Identify which cell holds the provided text, then report its [X, Y] central coordinate. 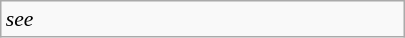
see [203, 19]
